Scan for the cell matching the given text and deliver its (x, y) coordinate at center. 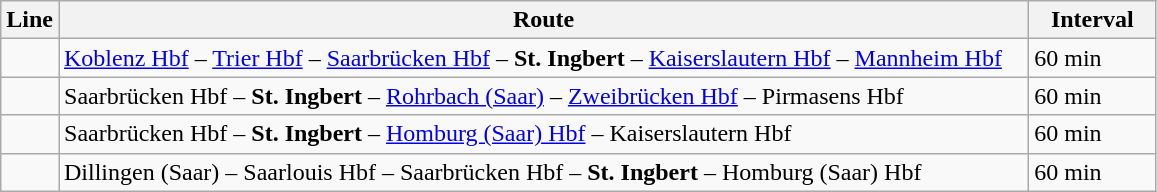
Saarbrücken Hbf – St. Ingbert – Rohrbach (Saar) – Zweibrücken Hbf – Pirmasens Hbf (543, 96)
Interval (1092, 20)
Koblenz Hbf – Trier Hbf – Saarbrücken Hbf – St. Ingbert – Kaiserslautern Hbf – Mannheim Hbf (543, 58)
Dillingen (Saar) – Saarlouis Hbf – Saarbrücken Hbf – St. Ingbert – Homburg (Saar) Hbf (543, 172)
Route (543, 20)
Saarbrücken Hbf – St. Ingbert – Homburg (Saar) Hbf – Kaiserslautern Hbf (543, 134)
Line (30, 20)
